Provide the (X, Y) coordinate of the cell's center where the given text is located.  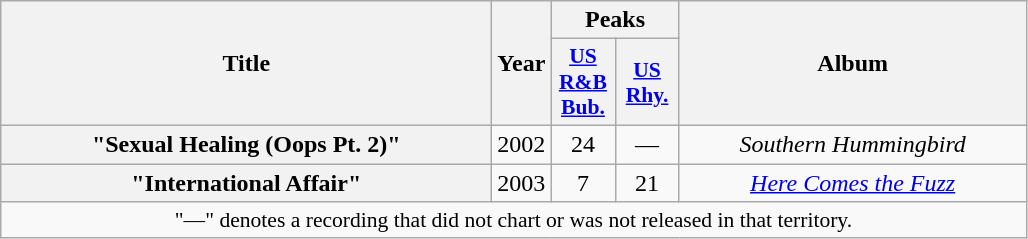
"International Affair" (246, 183)
Here Comes the Fuzz (852, 183)
USR&BBub. (583, 82)
24 (583, 144)
2003 (522, 183)
21 (647, 183)
"—" denotes a recording that did not chart or was not released in that territory. (514, 220)
2002 (522, 144)
USRhy. (647, 82)
"Sexual Healing (Oops Pt. 2)" (246, 144)
Southern Hummingbird (852, 144)
Year (522, 64)
Title (246, 64)
Peaks (615, 20)
Album (852, 64)
7 (583, 183)
— (647, 144)
